Determine the [X, Y] coordinate at the center of the cell enclosing the given text.  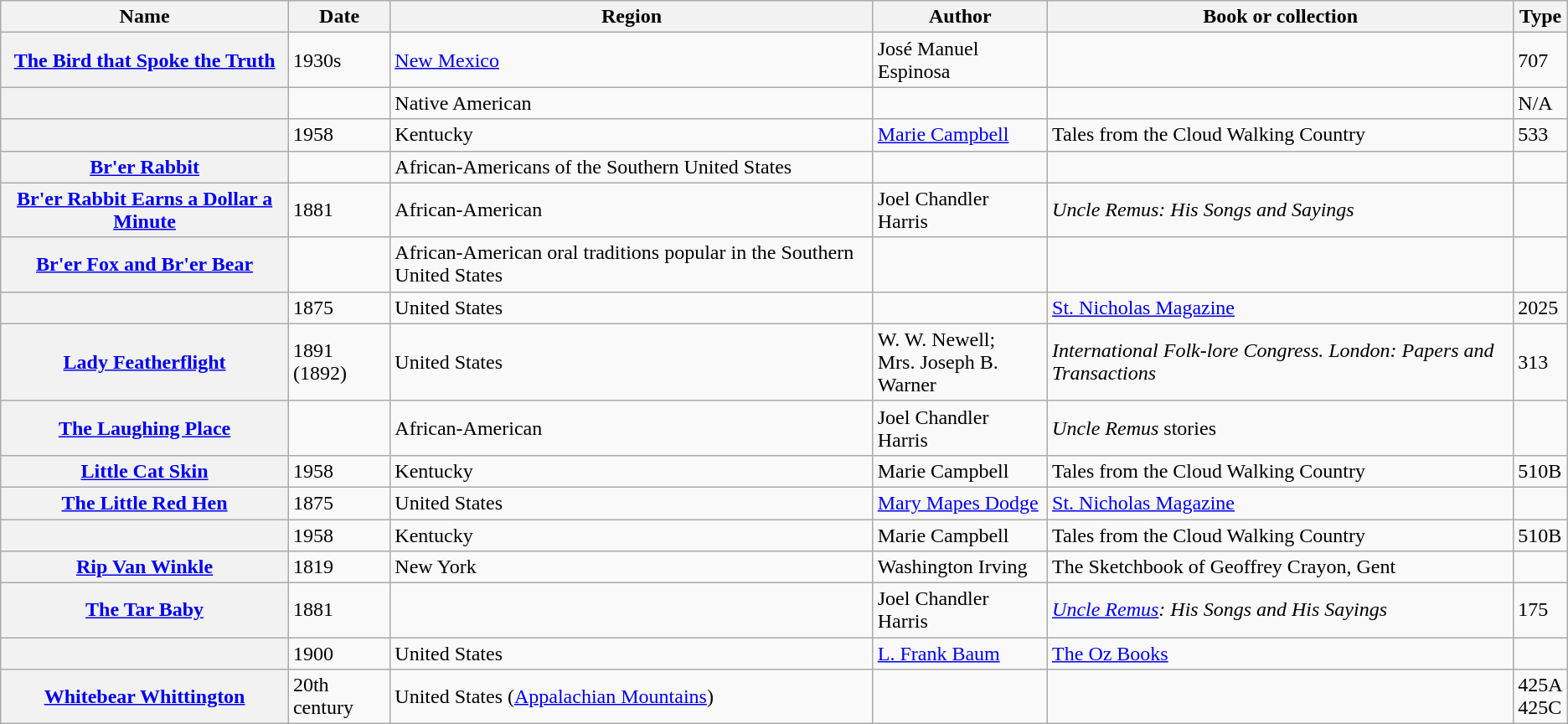
Type [1540, 17]
533 [1540, 135]
Washington Irving [960, 567]
W. W. Newell; Mrs. Joseph B. Warner [960, 362]
Br'er Fox and Br'er Bear [145, 265]
The Little Red Hen [145, 503]
New Mexico [632, 60]
Lady Featherflight [145, 362]
The Sketchbook of Geoffrey Crayon, Gent [1281, 567]
Rip Van Winkle [145, 567]
International Folk-lore Congress. London: Papers and Transactions [1281, 362]
313 [1540, 362]
Br'er Rabbit Earns a Dollar a Minute [145, 209]
Region [632, 17]
N/A [1540, 103]
20th century [338, 697]
Br'er Rabbit [145, 167]
1900 [338, 654]
José Manuel Espinosa [960, 60]
Little Cat Skin [145, 471]
Uncle Remus stories [1281, 427]
2025 [1540, 308]
Mary Mapes Dodge [960, 503]
The Tar Baby [145, 610]
New York [632, 567]
United States (Appalachian Mountains) [632, 697]
Native American [632, 103]
African-Americans of the Southern United States [632, 167]
425A 425C [1540, 697]
African-American oral traditions popular in the Southern United States [632, 265]
Uncle Remus: His Songs and His Sayings [1281, 610]
Author [960, 17]
The Laughing Place [145, 427]
Uncle Remus: His Songs and Sayings [1281, 209]
The Oz Books [1281, 654]
175 [1540, 610]
L. Frank Baum [960, 654]
1819 [338, 567]
1891 (1892) [338, 362]
1930s [338, 60]
707 [1540, 60]
The Bird that Spoke the Truth [145, 60]
Whitebear Whittington [145, 697]
Name [145, 17]
Book or collection [1281, 17]
Date [338, 17]
